Return [x, y] of the center of cell containing provided text 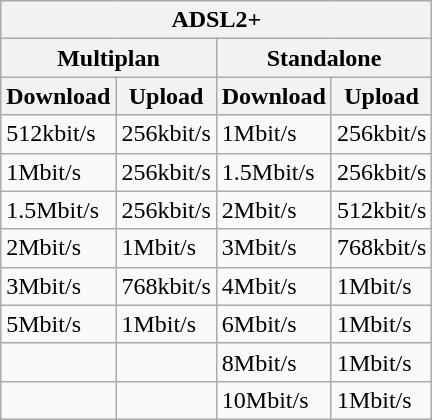
8Mbit/s [274, 362]
Standalone [324, 58]
10Mbit/s [274, 400]
ADSL2+ [216, 20]
6Mbit/s [274, 324]
5Mbit/s [58, 324]
Multiplan [109, 58]
4Mbit/s [274, 286]
